Return the (X, Y) coordinate for the center point of the cell that contains the specified text.  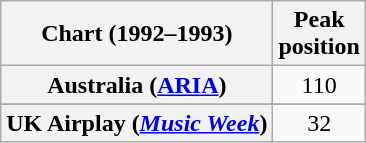
UK Airplay (Music Week) (137, 123)
Peakposition (319, 34)
110 (319, 85)
32 (319, 123)
Chart (1992–1993) (137, 34)
Australia (ARIA) (137, 85)
